Output the [X, Y] coordinate of the center of the cell containing the given text.  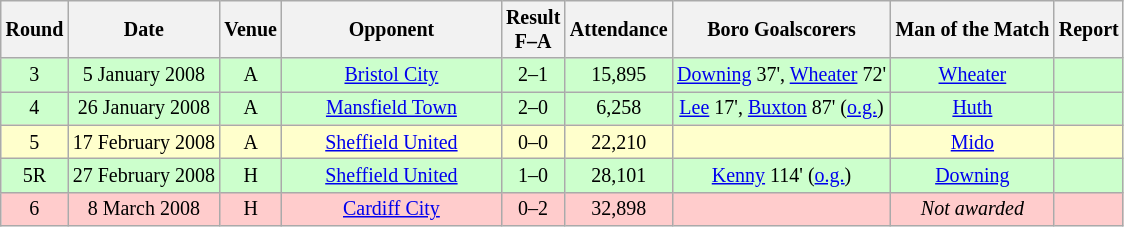
28,101 [618, 176]
8 March 2008 [144, 208]
Venue [251, 30]
6 [34, 208]
Boro Goalscorers [781, 30]
Kenny 114' (o.g.) [781, 176]
Report [1088, 30]
26 January 2008 [144, 108]
Mido [972, 142]
1–0 [533, 176]
4 [34, 108]
Man of the Match [972, 30]
Round [34, 30]
2–1 [533, 76]
6,258 [618, 108]
Downing 37', Wheater 72' [781, 76]
0–2 [533, 208]
2–0 [533, 108]
32,898 [618, 208]
5R [34, 176]
Cardiff City [392, 208]
ResultF–A [533, 30]
Not awarded [972, 208]
5 January 2008 [144, 76]
Date [144, 30]
15,895 [618, 76]
17 February 2008 [144, 142]
Lee 17', Buxton 87' (o.g.) [781, 108]
Bristol City [392, 76]
Huth [972, 108]
22,210 [618, 142]
3 [34, 76]
5 [34, 142]
27 February 2008 [144, 176]
Attendance [618, 30]
0–0 [533, 142]
Downing [972, 176]
Opponent [392, 30]
Mansfield Town [392, 108]
Wheater [972, 76]
